Extract the [X, Y] coordinate from the center of the cell holding the provided text.  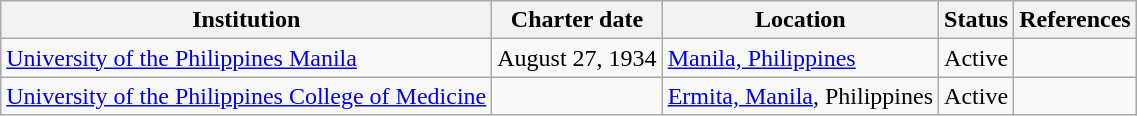
August 27, 1934 [577, 58]
References [1076, 20]
Status [976, 20]
Institution [246, 20]
Location [800, 20]
University of the Philippines Manila [246, 58]
Manila, Philippines [800, 58]
Ermita, Manila, Philippines [800, 96]
University of the Philippines College of Medicine [246, 96]
Charter date [577, 20]
